Pinpoint the cell where the given text exists, returning its [X, Y] midpoint coordinate. 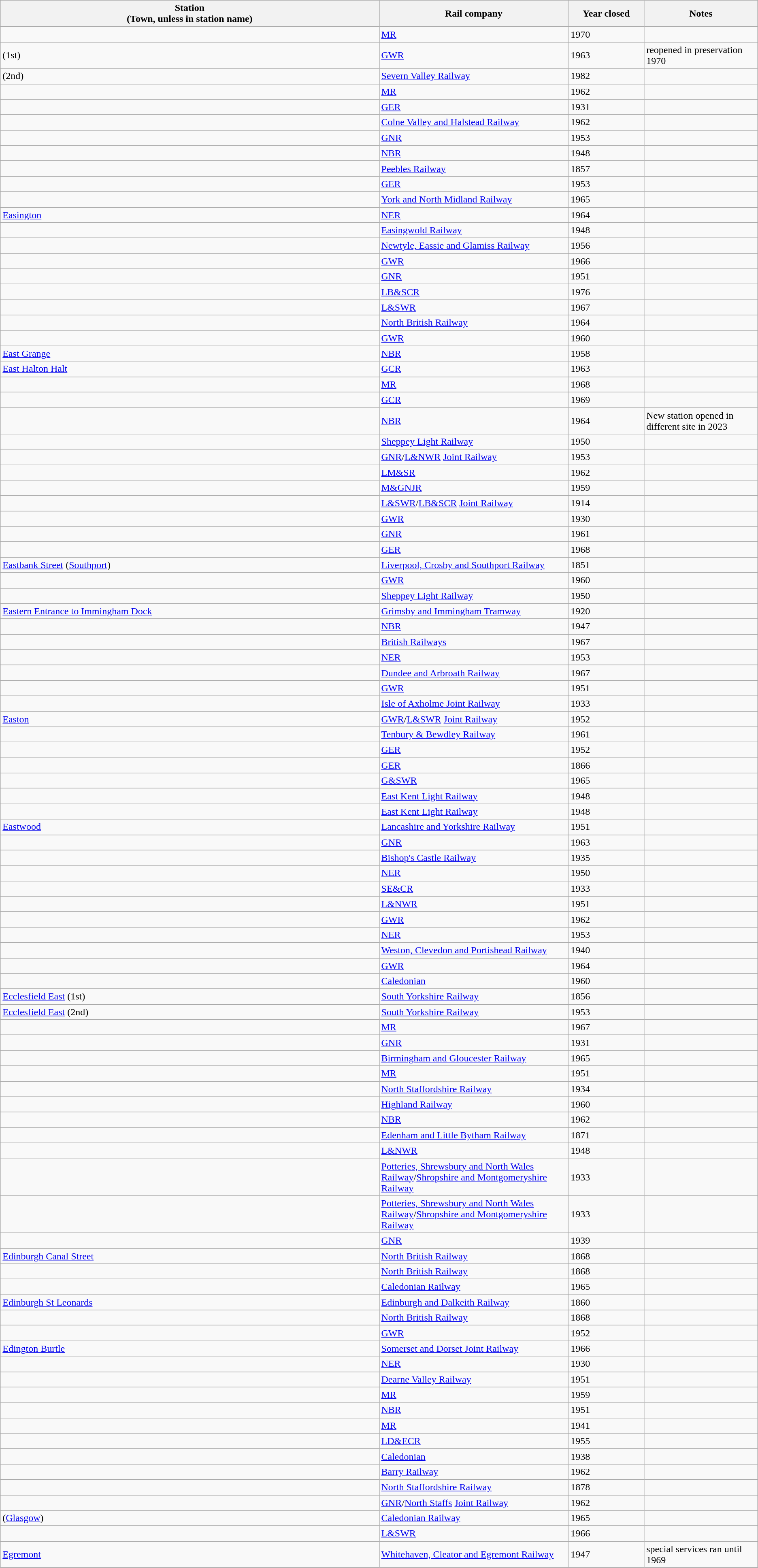
1866 [607, 765]
1982 [607, 76]
special services ran until 1969 [701, 1554]
York and North Midland Railway [474, 199]
1939 [607, 1240]
New station opened in different site in 2023 [701, 420]
reopened in preservation 1970 [701, 55]
Lancashire and Yorkshire Railway [474, 827]
Isle of Axholme Joint Railway [474, 703]
LD&ECR [474, 1441]
G&SWR [474, 781]
GNR/L&NWR Joint Railway [474, 457]
1860 [607, 1302]
Tenbury & Bewdley Railway [474, 735]
Easington [189, 215]
Weston, Clevedon and Portishead Railway [474, 950]
Edinburgh St Leonards [189, 1302]
M&GNJR [474, 488]
Somerset and Dorset Joint Railway [474, 1349]
Liverpool, Crosby and Southport Railway [474, 565]
Ecclesfield East (1st) [189, 997]
East Halton Halt [189, 369]
Ecclesfield East (2nd) [189, 1012]
1856 [607, 997]
Colne Valley and Halstead Railway [474, 122]
Edington Burtle [189, 1349]
Severn Valley Railway [474, 76]
LM&SR [474, 473]
(2nd) [189, 76]
Grimsby and Immingham Tramway [474, 611]
1871 [607, 1135]
L&SWR/LB&SCR Joint Railway [474, 503]
Dearne Valley Railway [474, 1379]
1878 [607, 1487]
Dundee and Arbroath Railway [474, 673]
Eastbank Street (Southport) [189, 565]
SE&CR [474, 888]
1851 [607, 565]
Highland Railway [474, 1104]
Eastwood [189, 827]
GWR/L&SWR Joint Railway [474, 719]
Edinburgh and Dalkeith Railway [474, 1302]
1955 [607, 1441]
1969 [607, 400]
Rail company [474, 14]
(Glasgow) [189, 1518]
1914 [607, 503]
Edenham and Little Bytham Railway [474, 1135]
British Railways [474, 642]
Peebles Railway [474, 168]
1935 [607, 858]
1976 [607, 292]
Eastern Entrance to Immingham Dock [189, 611]
1941 [607, 1425]
Year closed [607, 14]
GNR/North Staffs Joint Railway [474, 1503]
1970 [607, 34]
Whitehaven, Cleator and Egremont Railway [474, 1554]
Easingwold Railway [474, 230]
1956 [607, 246]
Station(Town, unless in station name) [189, 14]
Edinburgh Canal Street [189, 1256]
Barry Railway [474, 1472]
Egremont [189, 1554]
Notes [701, 14]
1940 [607, 950]
Newtyle, Eassie and Glamiss Railway [474, 246]
Easton [189, 719]
1934 [607, 1089]
LB&SCR [474, 292]
1857 [607, 168]
1958 [607, 354]
1920 [607, 611]
Birmingham and Gloucester Railway [474, 1058]
1938 [607, 1456]
Bishop's Castle Railway [474, 858]
East Grange [189, 354]
(1st) [189, 55]
